Search for the cell housing the specified text and yield its [X, Y] center coordinate. 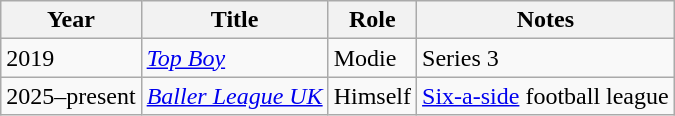
Series 3 [546, 58]
Top Boy [234, 58]
Notes [546, 20]
2019 [71, 58]
Year [71, 20]
Six-a-side football league [546, 96]
Role [372, 20]
Himself [372, 96]
2025–present [71, 96]
Modie [372, 58]
Title [234, 20]
Baller League UK [234, 96]
